Extract the (x, y) coordinate from the center of the cell holding the provided text.  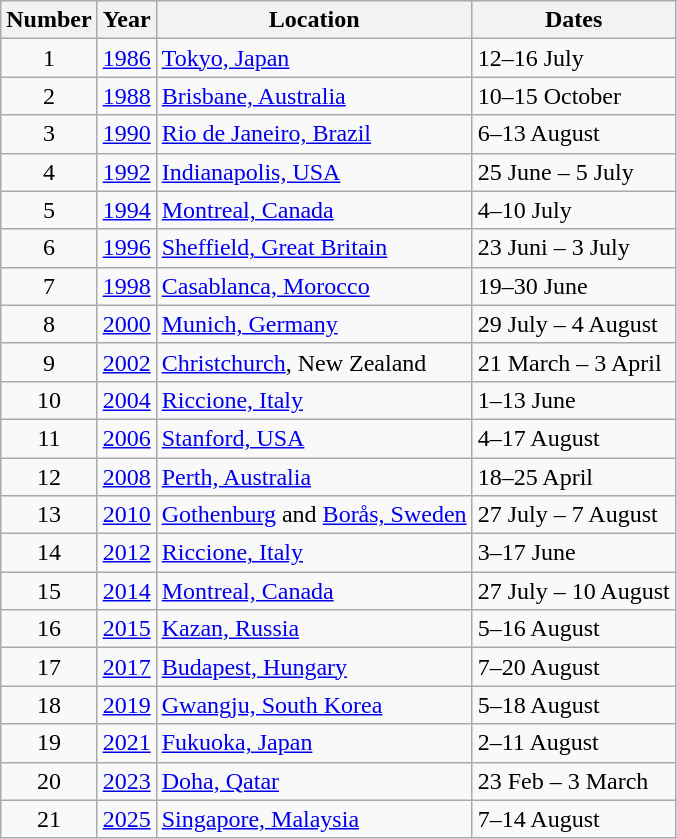
Budapest, Hungary (314, 667)
4–10 July (574, 210)
27 July – 10 August (574, 591)
Doha, Qatar (314, 781)
2019 (126, 705)
Gwangju, South Korea (314, 705)
Dates (574, 20)
10–15 October (574, 96)
Kazan, Russia (314, 629)
Year (126, 20)
2008 (126, 477)
19–30 June (574, 286)
2023 (126, 781)
12 (49, 477)
20 (49, 781)
1998 (126, 286)
1992 (126, 172)
2025 (126, 819)
8 (49, 324)
9 (49, 362)
2–11 August (574, 743)
17 (49, 667)
6 (49, 248)
2006 (126, 438)
18 (49, 705)
1986 (126, 58)
3–17 June (574, 553)
11 (49, 438)
Sheffield, Great Britain (314, 248)
4–17 August (574, 438)
1994 (126, 210)
15 (49, 591)
21 March – 3 April (574, 362)
5 (49, 210)
4 (49, 172)
2021 (126, 743)
1996 (126, 248)
7–14 August (574, 819)
Munich, Germany (314, 324)
23 Feb – 3 March (574, 781)
Number (49, 20)
5–18 August (574, 705)
1–13 June (574, 400)
2004 (126, 400)
18–25 April (574, 477)
27 July – 7 August (574, 515)
2012 (126, 553)
1 (49, 58)
1988 (126, 96)
13 (49, 515)
2010 (126, 515)
2017 (126, 667)
2015 (126, 629)
2 (49, 96)
Perth, Australia (314, 477)
Gothenburg and Borås, Sweden (314, 515)
Casablanca, Morocco (314, 286)
10 (49, 400)
Christchurch, New Zealand (314, 362)
29 July – 4 August (574, 324)
Tokyo, Japan (314, 58)
1990 (126, 134)
16 (49, 629)
12–16 July (574, 58)
2002 (126, 362)
Brisbane, Australia (314, 96)
3 (49, 134)
14 (49, 553)
2014 (126, 591)
7 (49, 286)
Rio de Janeiro, Brazil (314, 134)
Fukuoka, Japan (314, 743)
Stanford, USA (314, 438)
7–20 August (574, 667)
25 June – 5 July (574, 172)
23 Juni – 3 July (574, 248)
6–13 August (574, 134)
5–16 August (574, 629)
Indianapolis, USA (314, 172)
2000 (126, 324)
19 (49, 743)
Location (314, 20)
21 (49, 819)
Singapore, Malaysia (314, 819)
